Pinpoint the cell where the given text exists, returning its [X, Y] midpoint coordinate. 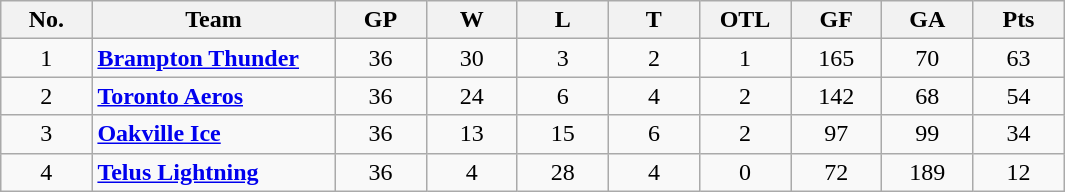
30 [472, 58]
97 [836, 134]
0 [744, 172]
24 [472, 96]
28 [562, 172]
15 [562, 134]
142 [836, 96]
63 [1018, 58]
70 [928, 58]
GP [380, 20]
Brampton Thunder [214, 58]
13 [472, 134]
Telus Lightning [214, 172]
68 [928, 96]
Team [214, 20]
99 [928, 134]
L [562, 20]
165 [836, 58]
No. [46, 20]
Toronto Aeros [214, 96]
W [472, 20]
72 [836, 172]
189 [928, 172]
OTL [744, 20]
34 [1018, 134]
Oakville Ice [214, 134]
54 [1018, 96]
GA [928, 20]
Pts [1018, 20]
T [654, 20]
12 [1018, 172]
GF [836, 20]
